For the text-containing cell, return its midpoint in (x, y) coordinate format. 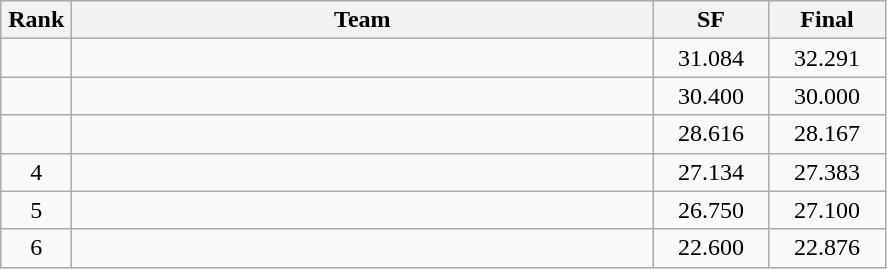
Team (362, 20)
26.750 (711, 210)
30.400 (711, 96)
Rank (36, 20)
5 (36, 210)
28.616 (711, 134)
27.100 (827, 210)
27.134 (711, 172)
31.084 (711, 58)
4 (36, 172)
22.600 (711, 248)
30.000 (827, 96)
28.167 (827, 134)
27.383 (827, 172)
22.876 (827, 248)
6 (36, 248)
SF (711, 20)
32.291 (827, 58)
Final (827, 20)
